From the cell containing the given text, extract its center point as [X, Y] coordinate. 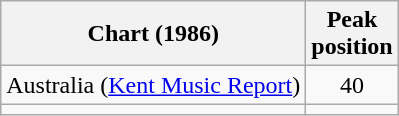
40 [352, 85]
Australia (Kent Music Report) [154, 85]
Peakposition [352, 34]
Chart (1986) [154, 34]
